For the text-containing cell, return its midpoint in [x, y] coordinate format. 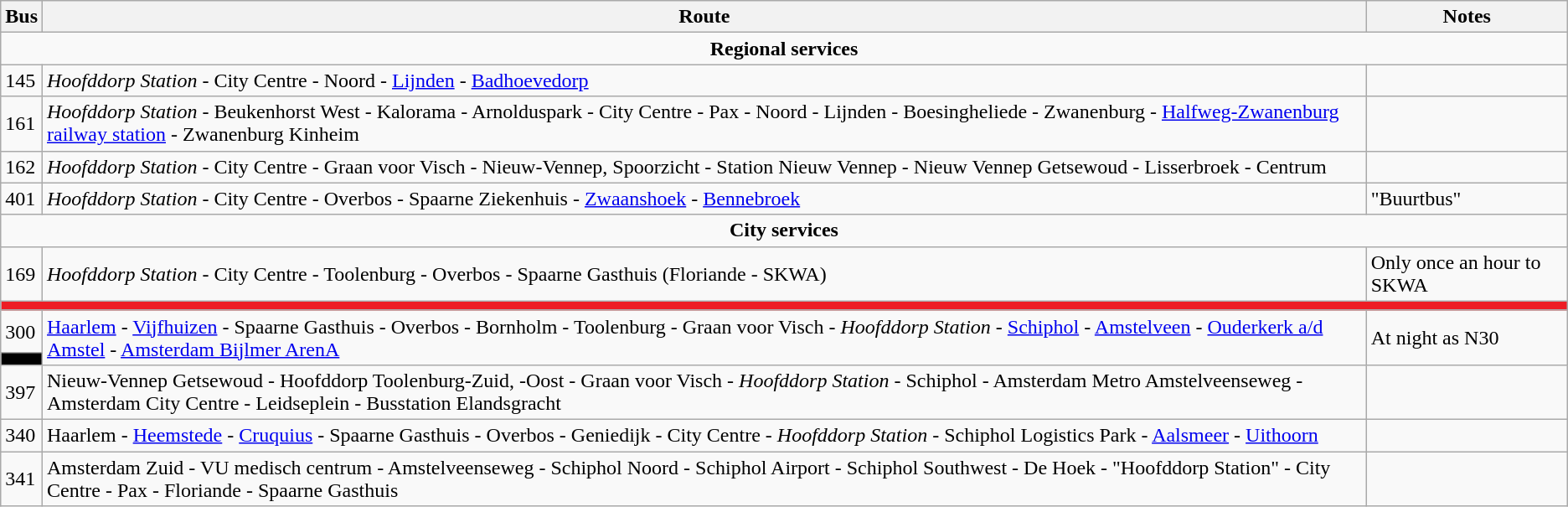
Notes [1467, 17]
Route [705, 17]
162 [22, 167]
145 [22, 80]
Only once an hour to SKWA [1467, 273]
Regional services [784, 49]
Bus [22, 17]
341 [22, 478]
161 [22, 124]
Hoofddorp Station - City Centre - Noord - Lijnden - Badhoevedorp [705, 80]
340 [22, 435]
397 [22, 392]
300 [22, 331]
Hoofddorp Station - City Centre - Graan voor Visch - Nieuw-Vennep, Spoorzicht - Station Nieuw Vennep - Nieuw Vennep Getsewoud - Lisserbroek - Centrum [705, 167]
At night as N30 [1467, 337]
City services [784, 230]
Hoofddorp Station - City Centre - Toolenburg - Overbos - Spaarne Gasthuis (Floriande - SKWA) [705, 273]
"Buurtbus" [1467, 199]
169 [22, 273]
401 [22, 199]
Hoofddorp Station - City Centre - Overbos - Spaarne Ziekenhuis - Zwaanshoek - Bennebroek [705, 199]
